Identify which cell holds the provided text, then report its [x, y] central coordinate. 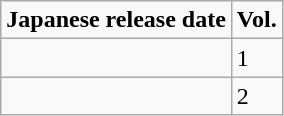
Japanese release date [116, 20]
2 [256, 96]
Vol. [256, 20]
1 [256, 58]
